Output the [X, Y] coordinate of the center of the cell containing the given text.  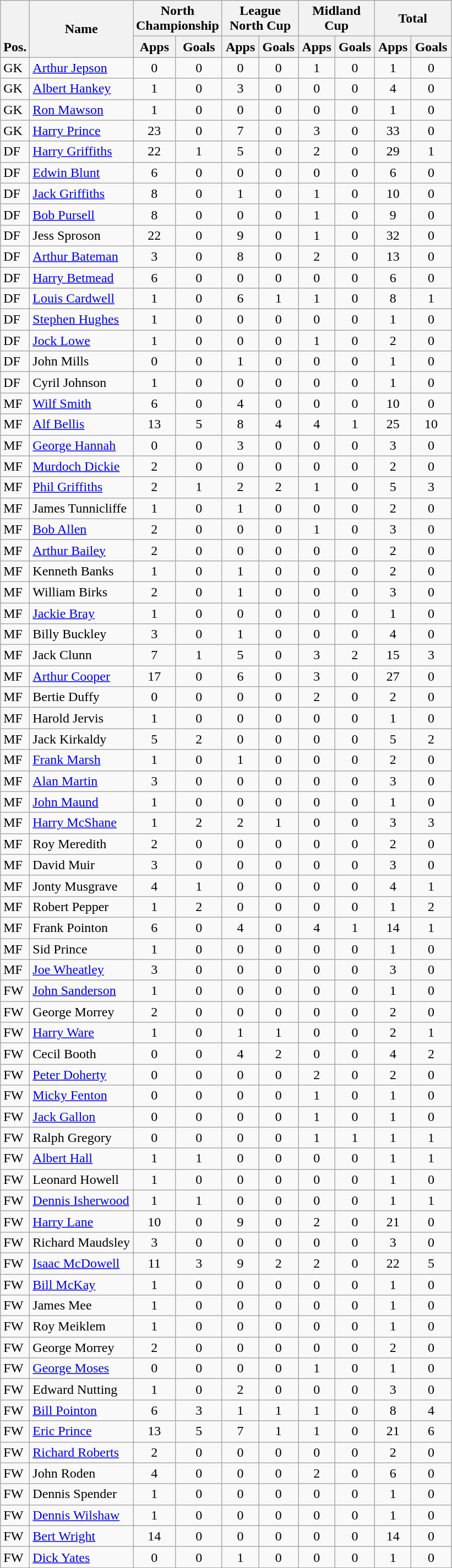
Jack Griffiths [81, 193]
Roy Meiklem [81, 1327]
Phil Griffiths [81, 487]
Bertie Duffy [81, 697]
Isaac McDowell [81, 1263]
Jackie Bray [81, 613]
33 [393, 131]
Robert Pepper [81, 907]
Frank Marsh [81, 760]
Cecil Booth [81, 1054]
23 [155, 131]
Harry Prince [81, 131]
Edward Nutting [81, 1389]
Jack Gallon [81, 1117]
John Sanderson [81, 991]
17 [155, 676]
Harry McShane [81, 823]
Bob Pursell [81, 214]
Murdoch Dickie [81, 466]
James Mee [81, 1306]
11 [155, 1263]
Harry Griffiths [81, 152]
Jess Sproson [81, 235]
Micky Fenton [81, 1096]
Cyril Johnson [81, 382]
Harry Lane [81, 1221]
Alan Martin [81, 781]
Dennis Isherwood [81, 1200]
Edwin Blunt [81, 173]
John Roden [81, 1473]
Leonard Howell [81, 1179]
Louis Cardwell [81, 299]
32 [393, 235]
George Hannah [81, 445]
David Muir [81, 865]
League North Cup [260, 19]
John Maund [81, 802]
William Birks [81, 592]
North Championship [178, 19]
25 [393, 424]
Billy Buckley [81, 634]
Jack Kirkaldy [81, 739]
Richard Maudsley [81, 1242]
Bill McKay [81, 1285]
Pos. [15, 29]
Frank Pointon [81, 928]
George Moses [81, 1368]
Albert Hall [81, 1159]
Dick Yates [81, 1557]
Dennis Wilshaw [81, 1515]
29 [393, 152]
Bob Allen [81, 529]
Bert Wright [81, 1536]
John Mills [81, 362]
Roy Meredith [81, 844]
27 [393, 676]
Dennis Spender [81, 1494]
James Tunnicliffe [81, 508]
Alf Bellis [81, 424]
Ralph Gregory [81, 1138]
Albert Hankey [81, 89]
Midland Cup [337, 19]
Arthur Bateman [81, 256]
Joe Wheatley [81, 970]
Peter Doherty [81, 1075]
Name [81, 29]
Harry Ware [81, 1033]
Total [413, 19]
Harry Betmead [81, 277]
Stephen Hughes [81, 320]
Wilf Smith [81, 403]
Sid Prince [81, 949]
Arthur Cooper [81, 676]
Jock Lowe [81, 341]
Ron Mawson [81, 110]
15 [393, 655]
Jonty Musgrave [81, 886]
Eric Prince [81, 1431]
Arthur Jepson [81, 68]
Richard Roberts [81, 1452]
Arthur Bailey [81, 550]
Kenneth Banks [81, 571]
Jack Clunn [81, 655]
Bill Pointon [81, 1410]
Harold Jervis [81, 718]
